Detect which cell encompasses the target text, then output its (X, Y) center coordinate. 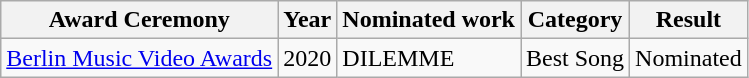
2020 (308, 58)
Berlin Music Video Awards (140, 58)
Award Ceremony (140, 20)
Year (308, 20)
Best Song (574, 58)
Nominated (689, 58)
DILEMME (429, 58)
Nominated work (429, 20)
Category (574, 20)
Result (689, 20)
